Identify which cell holds the provided text, then report its (X, Y) central coordinate. 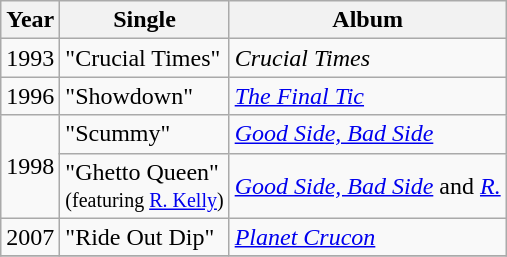
"Crucial Times" (144, 58)
1993 (30, 58)
"Scummy" (144, 134)
1996 (30, 96)
Planet Crucon (368, 237)
Year (30, 20)
The Final Tic (368, 96)
Good Side, Bad Side and R. (368, 186)
Crucial Times (368, 58)
1998 (30, 166)
"Showdown" (144, 96)
2007 (30, 237)
"Ghetto Queen"(featuring R. Kelly) (144, 186)
Album (368, 20)
Single (144, 20)
"Ride Out Dip" (144, 237)
Good Side, Bad Side (368, 134)
